Determine the (x, y) coordinate at the center of the cell enclosing the given text.  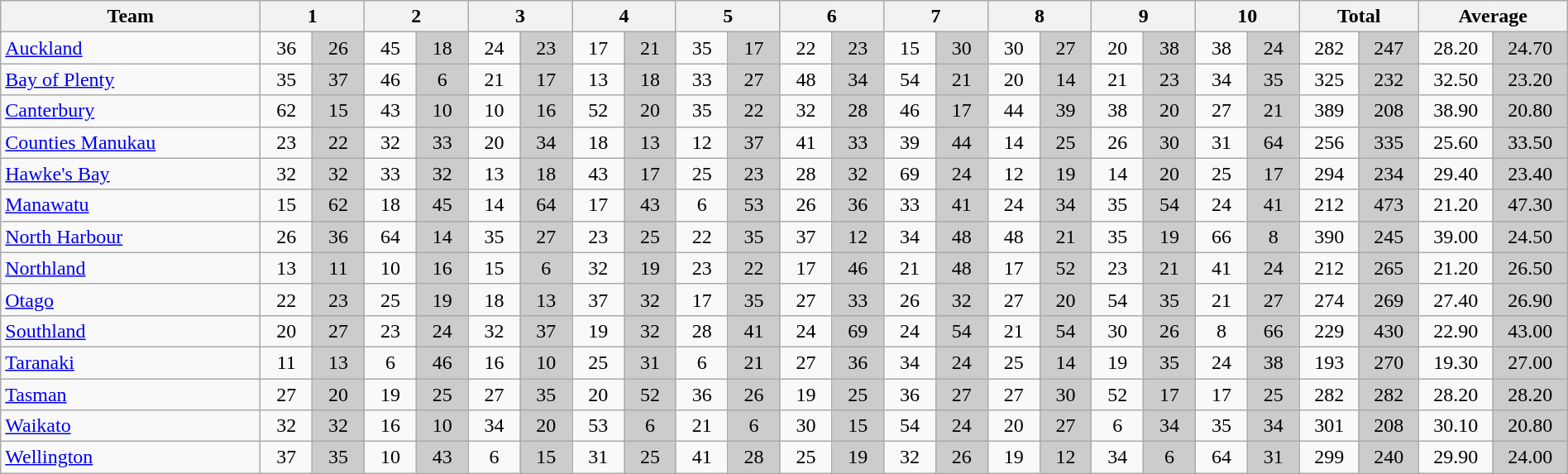
234 (1389, 174)
256 (1329, 142)
335 (1389, 142)
47.30 (1530, 205)
Bay of Plenty (131, 79)
32.50 (1456, 79)
245 (1389, 237)
26.50 (1530, 268)
299 (1329, 457)
Total (1359, 17)
24.70 (1530, 48)
27.40 (1456, 299)
2 (417, 17)
Otago (131, 299)
301 (1329, 426)
26.90 (1530, 299)
Northland (131, 268)
Taranaki (131, 362)
9 (1144, 17)
Manawatu (131, 205)
294 (1329, 174)
270 (1389, 362)
269 (1389, 299)
22.90 (1456, 331)
33.50 (1530, 142)
39.00 (1456, 237)
265 (1389, 268)
193 (1329, 362)
Average (1493, 17)
24.00 (1530, 457)
229 (1329, 331)
389 (1329, 111)
23.20 (1530, 79)
24.50 (1530, 237)
43.00 (1530, 331)
240 (1389, 457)
Southland (131, 331)
325 (1329, 79)
Team (131, 17)
Auckland (131, 48)
Counties Manukau (131, 142)
Waikato (131, 426)
5 (728, 17)
232 (1389, 79)
430 (1389, 331)
Tasman (131, 395)
3 (520, 17)
29.90 (1456, 457)
473 (1389, 205)
27.00 (1530, 362)
Hawke's Bay (131, 174)
29.40 (1456, 174)
19.30 (1456, 362)
274 (1329, 299)
1 (313, 17)
Wellington (131, 457)
Canterbury (131, 111)
7 (936, 17)
4 (624, 17)
247 (1389, 48)
38.90 (1456, 111)
30.10 (1456, 426)
North Harbour (131, 237)
25.60 (1456, 142)
390 (1329, 237)
23.40 (1530, 174)
